Return the [X, Y] coordinate for the center point of the cell that contains the specified text.  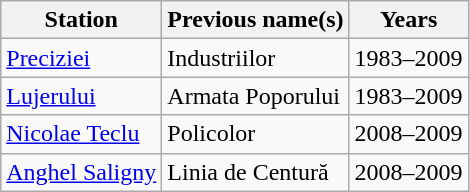
Linia de Centură [256, 172]
Station [82, 20]
Previous name(s) [256, 20]
Policolor [256, 134]
Anghel Saligny [82, 172]
Nicolae Teclu [82, 134]
Preciziei [82, 58]
Years [408, 20]
Industriilor [256, 58]
Lujerului [82, 96]
Armata Poporului [256, 96]
